Identify which cell holds the provided text, then report its (x, y) central coordinate. 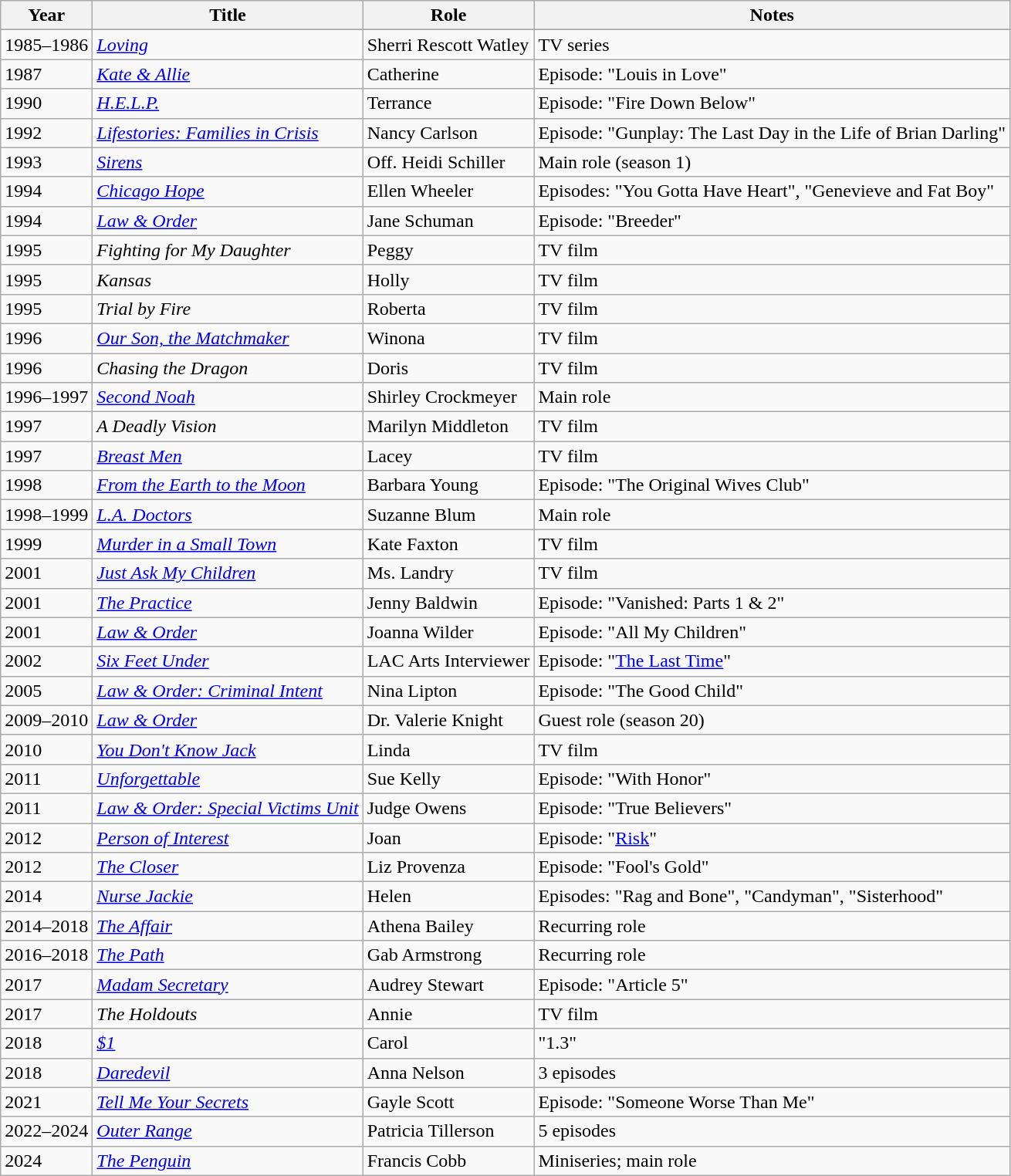
$1 (228, 1043)
Daredevil (228, 1073)
Joan (448, 837)
The Holdouts (228, 1014)
1987 (46, 74)
Holly (448, 279)
Catherine (448, 74)
Episode: "All My Children" (772, 632)
Joanna Wilder (448, 632)
Madam Secretary (228, 985)
Murder in a Small Town (228, 544)
Notes (772, 15)
Barbara Young (448, 485)
Gayle Scott (448, 1102)
2022–2024 (46, 1131)
Winona (448, 338)
Tell Me Your Secrets (228, 1102)
2016–2018 (46, 955)
Kansas (228, 279)
Sherri Rescott Watley (448, 45)
2024 (46, 1161)
Kate Faxton (448, 544)
Suzanne Blum (448, 515)
Doris (448, 368)
Guest role (season 20) (772, 720)
Peggy (448, 250)
2021 (46, 1102)
Episode: "Article 5" (772, 985)
The Penguin (228, 1161)
Judge Owens (448, 808)
From the Earth to the Moon (228, 485)
Athena Bailey (448, 926)
Sirens (228, 162)
Jenny Baldwin (448, 603)
1992 (46, 133)
1985–1986 (46, 45)
Dr. Valerie Knight (448, 720)
Our Son, the Matchmaker (228, 338)
Episode: "Louis in Love" (772, 74)
Linda (448, 749)
Roberta (448, 309)
Annie (448, 1014)
Outer Range (228, 1131)
Francis Cobb (448, 1161)
Lifestories: Families in Crisis (228, 133)
5 episodes (772, 1131)
Episodes: "Rag and Bone", "Candyman", "Sisterhood" (772, 897)
Episode: "Fire Down Below" (772, 103)
Episode: "Fool's Gold" (772, 867)
Marilyn Middleton (448, 427)
2010 (46, 749)
2014–2018 (46, 926)
"1.3" (772, 1043)
Just Ask My Children (228, 573)
Episode: "The Last Time" (772, 661)
Role (448, 15)
Fighting for My Daughter (228, 250)
Episode: "The Good Child" (772, 691)
Audrey Stewart (448, 985)
Patricia Tillerson (448, 1131)
Unforgettable (228, 779)
Episode: "Someone Worse Than Me" (772, 1102)
2009–2010 (46, 720)
The Path (228, 955)
2005 (46, 691)
Law & Order: Criminal Intent (228, 691)
The Affair (228, 926)
Episodes: "You Gotta Have Heart", "Genevieve and Fat Boy" (772, 191)
Year (46, 15)
Six Feet Under (228, 661)
Lacey (448, 456)
Shirley Crockmeyer (448, 397)
Ms. Landry (448, 573)
1993 (46, 162)
Jane Schuman (448, 221)
Main role (season 1) (772, 162)
Trial by Fire (228, 309)
Breast Men (228, 456)
Off. Heidi Schiller (448, 162)
Episode: "With Honor" (772, 779)
TV series (772, 45)
1996–1997 (46, 397)
Episode: "True Believers" (772, 808)
Gab Armstrong (448, 955)
1999 (46, 544)
Chasing the Dragon (228, 368)
Second Noah (228, 397)
Terrance (448, 103)
LAC Arts Interviewer (448, 661)
Episode: "Vanished: Parts 1 & 2" (772, 603)
Nurse Jackie (228, 897)
Kate & Allie (228, 74)
The Closer (228, 867)
1990 (46, 103)
Anna Nelson (448, 1073)
Nina Lipton (448, 691)
Person of Interest (228, 837)
Sue Kelly (448, 779)
Loving (228, 45)
Carol (448, 1043)
Liz Provenza (448, 867)
1998 (46, 485)
Ellen Wheeler (448, 191)
1998–1999 (46, 515)
Title (228, 15)
L.A. Doctors (228, 515)
Helen (448, 897)
A Deadly Vision (228, 427)
Episode: "Risk" (772, 837)
You Don't Know Jack (228, 749)
2014 (46, 897)
Episode: "Breeder" (772, 221)
2002 (46, 661)
H.E.L.P. (228, 103)
Episode: "Gunplay: The Last Day in the Life of Brian Darling" (772, 133)
The Practice (228, 603)
3 episodes (772, 1073)
Miniseries; main role (772, 1161)
Nancy Carlson (448, 133)
Episode: "The Original Wives Club" (772, 485)
Chicago Hope (228, 191)
Law & Order: Special Victims Unit (228, 808)
